From the cell containing the given text, extract its center point as (x, y) coordinate. 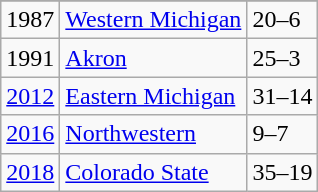
2018 (30, 172)
31–14 (282, 96)
35–19 (282, 172)
Akron (154, 58)
9–7 (282, 134)
Western Michigan (154, 20)
Colorado State (154, 172)
1987 (30, 20)
Eastern Michigan (154, 96)
2016 (30, 134)
1991 (30, 58)
Northwestern (154, 134)
2012 (30, 96)
25–3 (282, 58)
20–6 (282, 20)
